Search for the cell housing the specified text and yield its [X, Y] center coordinate. 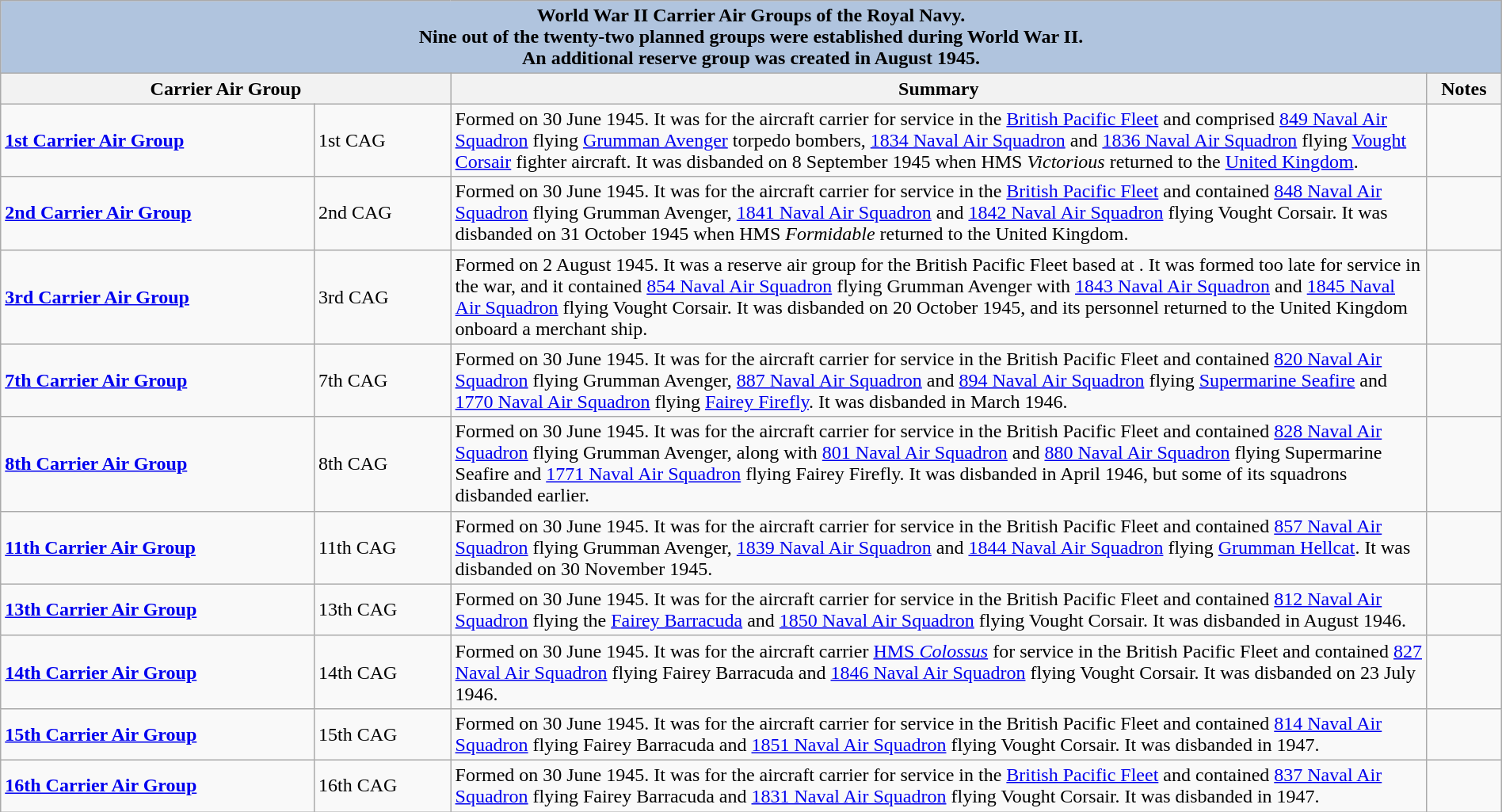
11th CAG [382, 547]
7th Carrier Air Group [158, 380]
11th Carrier Air Group [158, 547]
1st Carrier Air Group [158, 140]
1st CAG [382, 140]
13th CAG [382, 610]
13th Carrier Air Group [158, 610]
2nd Carrier Air Group [158, 213]
16th CAG [382, 786]
3rd CAG [382, 296]
Notes [1464, 89]
14th CAG [382, 672]
3rd Carrier Air Group [158, 296]
7th CAG [382, 380]
14th Carrier Air Group [158, 672]
Summary [938, 89]
16th Carrier Air Group [158, 786]
15th CAG [382, 734]
Carrier Air Group [226, 89]
15th Carrier Air Group [158, 734]
2nd CAG [382, 213]
8th Carrier Air Group [158, 464]
8th CAG [382, 464]
